Return the [x, y] coordinate for the center point of the cell that contains the specified text.  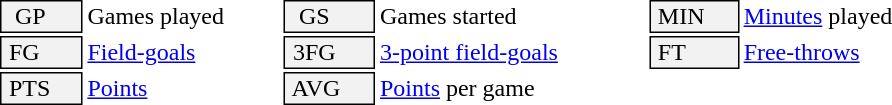
3-point field-goals [512, 52]
FT [694, 52]
Points per game [512, 88]
AVG [330, 88]
Field-goals [184, 52]
Games played [184, 16]
3FG [330, 52]
PTS [42, 88]
Games started [512, 16]
FG [42, 52]
GP [42, 16]
MIN [694, 16]
Points [184, 88]
GS [330, 16]
